Return the [x, y] coordinate for the center point of the cell that contains the specified text.  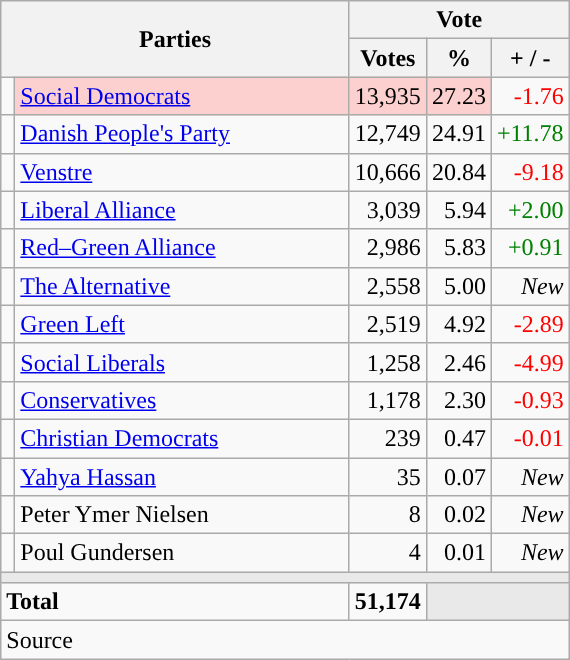
+0.91 [530, 248]
13,935 [388, 96]
-2.89 [530, 324]
Parties [176, 39]
35 [388, 477]
24.91 [458, 134]
5.83 [458, 248]
The Alternative [182, 286]
5.94 [458, 210]
2,558 [388, 286]
Liberal Alliance [182, 210]
0.01 [458, 553]
27.23 [458, 96]
Red–Green Alliance [182, 248]
1,178 [388, 400]
Peter Ymer Nielsen [182, 515]
Total [176, 602]
2,986 [388, 248]
20.84 [458, 172]
Venstre [182, 172]
1,258 [388, 362]
Green Left [182, 324]
4.92 [458, 324]
Danish People's Party [182, 134]
-9.18 [530, 172]
+ / - [530, 58]
2,519 [388, 324]
3,039 [388, 210]
-4.99 [530, 362]
2.30 [458, 400]
-0.93 [530, 400]
% [458, 58]
+2.00 [530, 210]
Votes [388, 58]
0.02 [458, 515]
Vote [459, 20]
+11.78 [530, 134]
Source [285, 640]
0.47 [458, 438]
10,666 [388, 172]
5.00 [458, 286]
Social Liberals [182, 362]
239 [388, 438]
Poul Gundersen [182, 553]
Yahya Hassan [182, 477]
-0.01 [530, 438]
Christian Democrats [182, 438]
4 [388, 553]
Social Democrats [182, 96]
8 [388, 515]
Conservatives [182, 400]
2.46 [458, 362]
-1.76 [530, 96]
0.07 [458, 477]
51,174 [388, 602]
12,749 [388, 134]
